Scan for the cell matching the given text and deliver its [X, Y] coordinate at center. 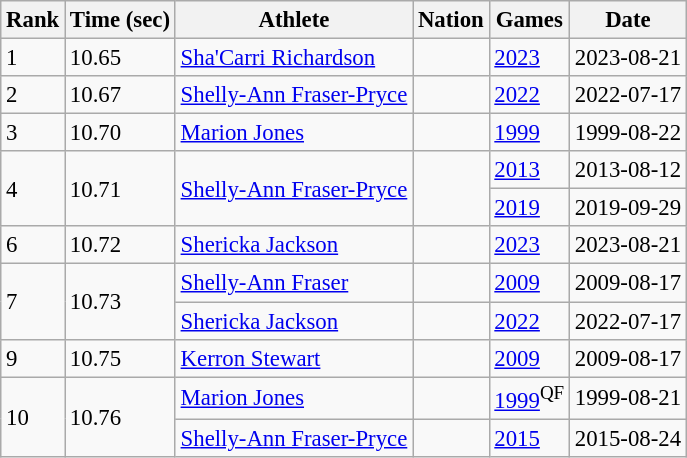
Date [628, 20]
9 [33, 358]
Kerron Stewart [294, 358]
2013 [529, 170]
1999 [529, 133]
Time (sec) [120, 20]
2 [33, 95]
6 [33, 245]
Sha'Carri Richardson [294, 58]
10.73 [120, 302]
10 [33, 417]
2019 [529, 208]
Nation [451, 20]
10.65 [120, 58]
Shelly-Ann Fraser [294, 283]
2013-08-12 [628, 170]
Games [529, 20]
2015-08-24 [628, 438]
10.75 [120, 358]
7 [33, 302]
Rank [33, 20]
10.67 [120, 95]
Athlete [294, 20]
1999-08-22 [628, 133]
2019-09-29 [628, 208]
10.76 [120, 417]
10.72 [120, 245]
1999QF [529, 398]
1999-08-21 [628, 398]
1 [33, 58]
10.71 [120, 188]
4 [33, 188]
3 [33, 133]
10.70 [120, 133]
2015 [529, 438]
